From the cell containing the given text, extract its center point as (x, y) coordinate. 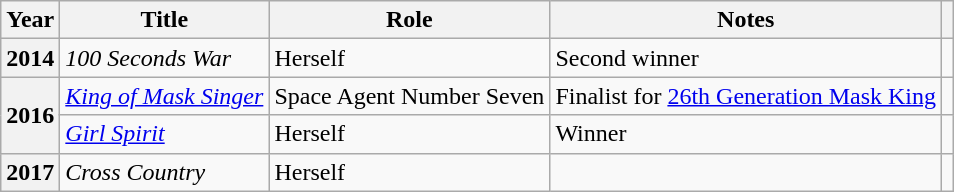
Year (30, 20)
Notes (746, 20)
Girl Spirit (164, 134)
Cross Country (164, 172)
Finalist for 26th Generation Mask King (746, 96)
100 Seconds War (164, 58)
Space Agent Number Seven (410, 96)
2017 (30, 172)
Second winner (746, 58)
2014 (30, 58)
Title (164, 20)
2016 (30, 115)
Role (410, 20)
King of Mask Singer (164, 96)
Winner (746, 134)
